From the cell containing the given text, extract its center point as [X, Y] coordinate. 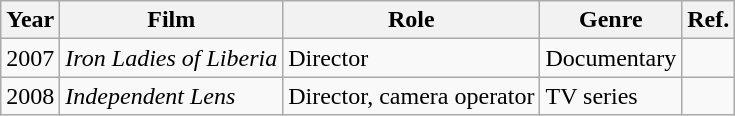
Ref. [708, 20]
TV series [611, 96]
Film [172, 20]
Role [412, 20]
Iron Ladies of Liberia [172, 58]
Year [30, 20]
Genre [611, 20]
Director [412, 58]
Independent Lens [172, 96]
2008 [30, 96]
Documentary [611, 58]
2007 [30, 58]
Director, camera operator [412, 96]
